From the cell containing the given text, extract its center point as [X, Y] coordinate. 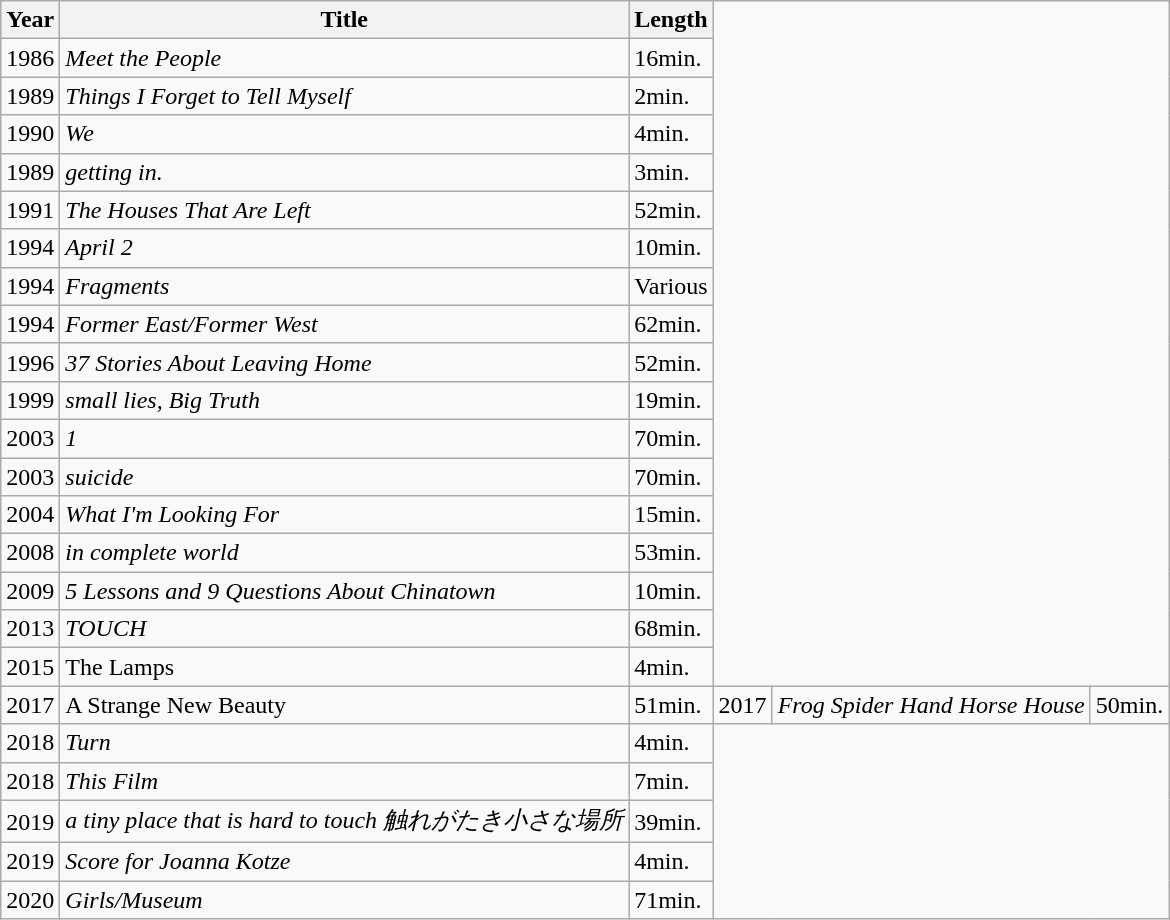
19min. [671, 400]
What I'm Looking For [344, 515]
50min. [1129, 705]
68min. [671, 629]
2008 [30, 553]
Frog Spider Hand Horse House [931, 705]
7min. [671, 781]
Score for Joanna Kotze [344, 862]
Meet the People [344, 58]
2004 [30, 515]
in complete world [344, 553]
51min. [671, 705]
The Lamps [344, 667]
Former East/Former West [344, 324]
A Strange New Beauty [344, 705]
Year [30, 20]
Things I Forget to Tell Myself [344, 96]
71min. [671, 900]
15min. [671, 515]
1 [344, 438]
small lies, Big Truth [344, 400]
April 2 [344, 248]
1986 [30, 58]
1991 [30, 210]
a tiny place that is hard to touch 触れがたき小さな場所 [344, 822]
1999 [30, 400]
53min. [671, 553]
Fragments [344, 286]
This Film [344, 781]
Title [344, 20]
TOUCH [344, 629]
2min. [671, 96]
5 Lessons and 9 Questions About Chinatown [344, 591]
2020 [30, 900]
1990 [30, 134]
62min. [671, 324]
39min. [671, 822]
1996 [30, 362]
getting in. [344, 172]
We [344, 134]
Various [671, 286]
37 Stories About Leaving Home [344, 362]
Turn [344, 743]
Length [671, 20]
suicide [344, 477]
2009 [30, 591]
3min. [671, 172]
The Houses That Are Left [344, 210]
2015 [30, 667]
Girls/Museum [344, 900]
2013 [30, 629]
16min. [671, 58]
